Provide the (x, y) coordinate of the cell's center where the given text is located.  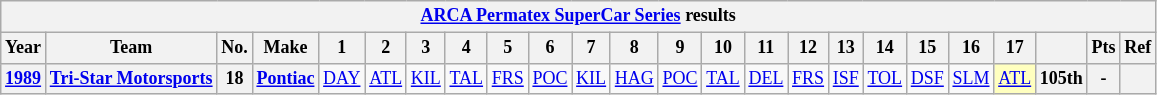
16 (971, 48)
7 (592, 48)
10 (723, 48)
ARCA Permatex SuperCar Series results (578, 16)
1 (342, 48)
8 (634, 48)
12 (808, 48)
Make (286, 48)
Ref (1138, 48)
3 (426, 48)
DSF (927, 78)
Pts (1104, 48)
DEL (766, 78)
TOL (884, 78)
18 (234, 78)
5 (508, 48)
- (1104, 78)
ISF (846, 78)
DAY (342, 78)
No. (234, 48)
Tri-Star Motorsports (130, 78)
HAG (634, 78)
1989 (24, 78)
Team (130, 48)
2 (386, 48)
4 (466, 48)
17 (1015, 48)
11 (766, 48)
Year (24, 48)
6 (550, 48)
15 (927, 48)
13 (846, 48)
105th (1062, 78)
Pontiac (286, 78)
SLM (971, 78)
14 (884, 48)
9 (680, 48)
